Provide the [X, Y] coordinate of the cell's center where the given text is located.  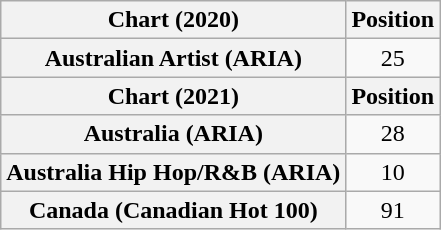
91 [393, 210]
10 [393, 172]
Canada (Canadian Hot 100) [174, 210]
25 [393, 58]
Australia Hip Hop/R&B (ARIA) [174, 172]
Chart (2021) [174, 96]
Australian Artist (ARIA) [174, 58]
28 [393, 134]
Chart (2020) [174, 20]
Australia (ARIA) [174, 134]
